Scan for the cell matching the given text and deliver its (x, y) coordinate at center. 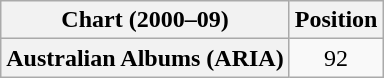
92 (336, 58)
Australian Albums (ARIA) (145, 58)
Position (336, 20)
Chart (2000–09) (145, 20)
